From the cell containing the given text, extract its center point as (X, Y) coordinate. 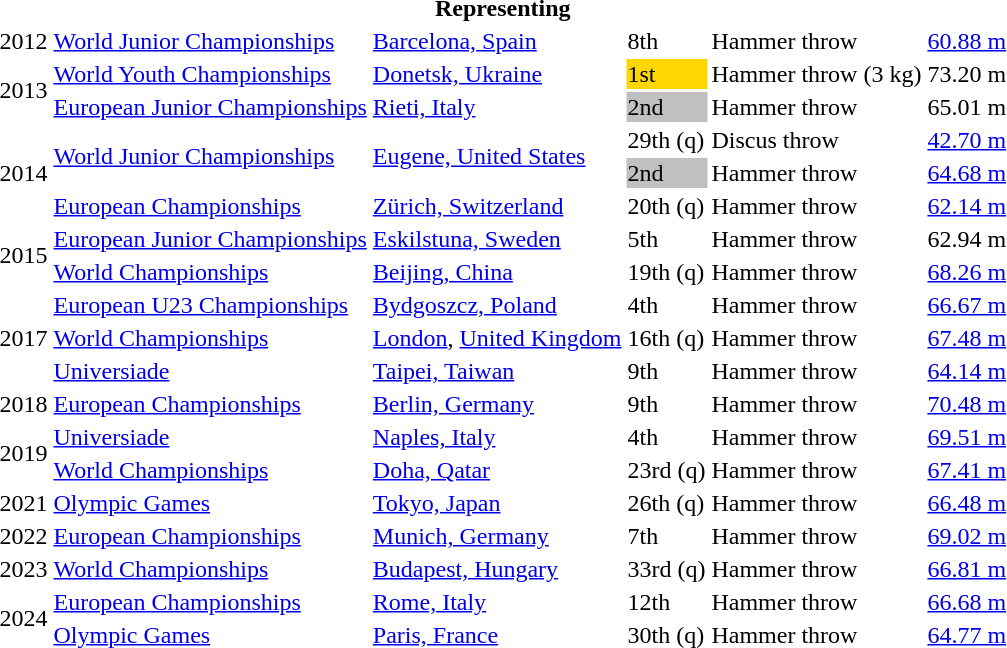
Budapest, Hungary (497, 569)
London, United Kingdom (497, 338)
1st (666, 74)
23rd (q) (666, 470)
12th (666, 602)
Eskilstuna, Sweden (497, 239)
29th (q) (666, 140)
Discus throw (816, 140)
Zürich, Switzerland (497, 206)
16th (q) (666, 338)
Hammer throw (3 kg) (816, 74)
Barcelona, Spain (497, 41)
5th (666, 239)
33rd (q) (666, 569)
Bydgoszcz, Poland (497, 305)
Rieti, Italy (497, 107)
European U23 Championships (210, 305)
Taipei, Taiwan (497, 371)
26th (q) (666, 503)
20th (q) (666, 206)
Berlin, Germany (497, 404)
Eugene, United States (497, 156)
Naples, Italy (497, 437)
19th (q) (666, 272)
Munich, Germany (497, 536)
World Youth Championships (210, 74)
Tokyo, Japan (497, 503)
Olympic Games (210, 503)
Beijing, China (497, 272)
7th (666, 536)
Donetsk, Ukraine (497, 74)
Rome, Italy (497, 602)
Doha, Qatar (497, 470)
8th (666, 41)
